Capture the cell that displays the provided text and extract its (x, y) central coordinate. 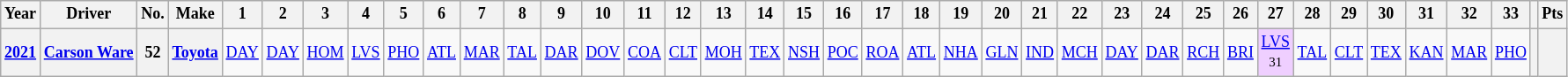
MOH (724, 52)
Pts (1553, 14)
13 (724, 14)
No. (153, 14)
5 (403, 14)
31 (1426, 14)
10 (603, 14)
GLN (1002, 52)
27 (1275, 14)
Toyota (195, 52)
25 (1204, 14)
16 (843, 14)
30 (1387, 14)
ROA (882, 52)
HOM (326, 52)
26 (1241, 14)
BRI (1241, 52)
12 (683, 14)
15 (805, 14)
Year (21, 14)
2021 (21, 52)
Make (195, 14)
RCH (1204, 52)
29 (1349, 14)
7 (482, 14)
52 (153, 52)
8 (522, 14)
COA (644, 52)
28 (1312, 14)
18 (922, 14)
20 (1002, 14)
NHA (961, 52)
Driver (88, 14)
1 (242, 14)
KAN (1426, 52)
4 (366, 14)
2 (283, 14)
17 (882, 14)
11 (644, 14)
LVS31 (1275, 52)
6 (442, 14)
21 (1041, 14)
Carson Ware (88, 52)
19 (961, 14)
LVS (366, 52)
22 (1079, 14)
NSH (805, 52)
DOV (603, 52)
POC (843, 52)
9 (562, 14)
24 (1162, 14)
3 (326, 14)
33 (1511, 14)
IND (1041, 52)
23 (1122, 14)
32 (1469, 14)
MCH (1079, 52)
14 (765, 14)
